Provide the [x, y] coordinate of the cell's center where the given text is located.  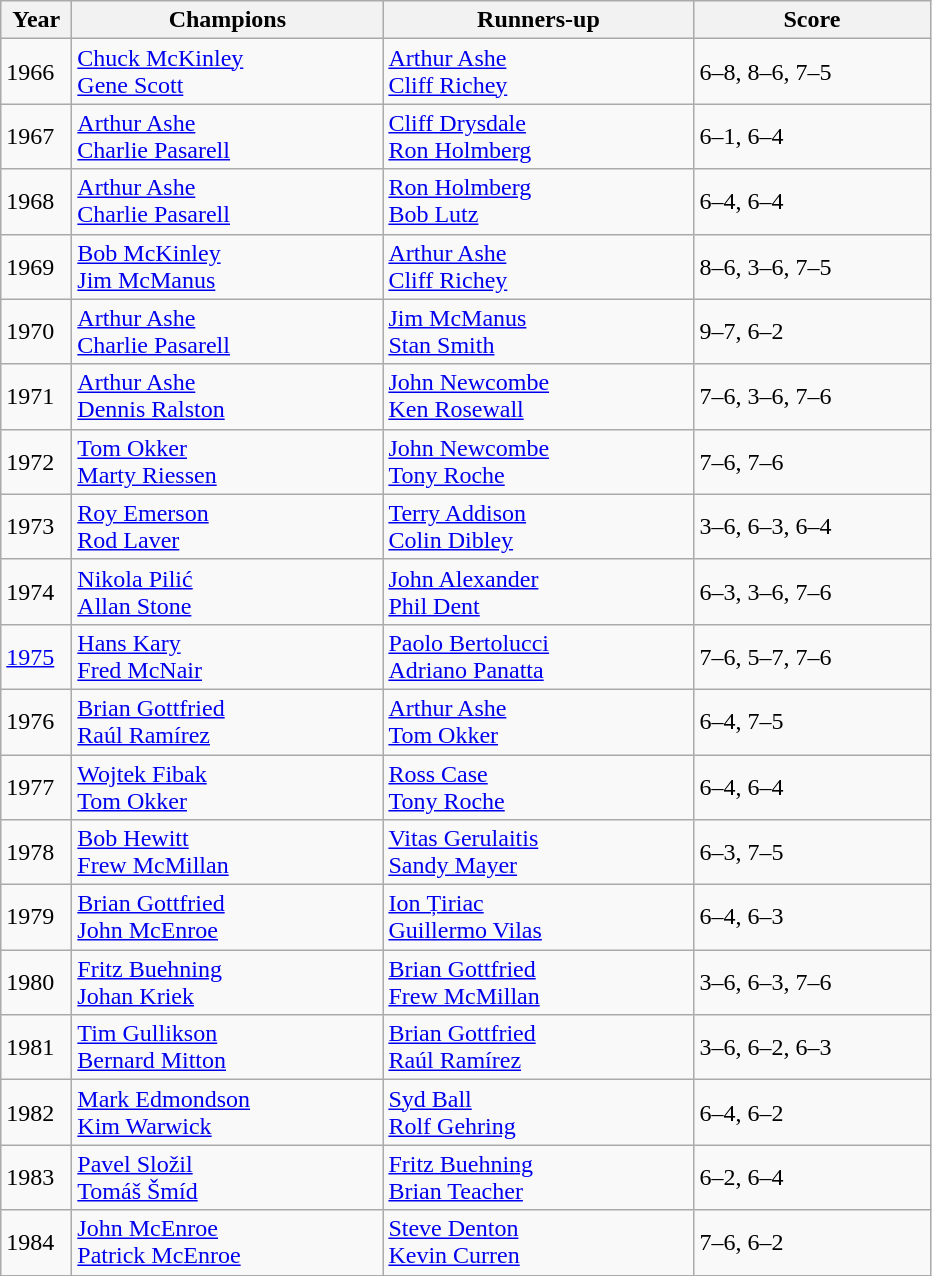
1975 [36, 656]
Bob McKinley Jim McManus [228, 266]
Steve Denton Kevin Curren [538, 1242]
Ion Țiriac Guillermo Vilas [538, 918]
1978 [36, 852]
Ross Case Tony Roche [538, 786]
Hans Kary Fred McNair [228, 656]
Jim McManus Stan Smith [538, 332]
1976 [36, 722]
6–2, 6–4 [812, 1178]
1974 [36, 592]
7–6, 5–7, 7–6 [812, 656]
Pavel Složil Tomáš Šmíd [228, 1178]
John Newcombe Ken Rosewall [538, 396]
6–1, 6–4 [812, 136]
1980 [36, 982]
1966 [36, 72]
3–6, 6–3, 6–4 [812, 526]
8–6, 3–6, 7–5 [812, 266]
Nikola Pilić Allan Stone [228, 592]
7–6, 3–6, 7–6 [812, 396]
6–3, 7–5 [812, 852]
1972 [36, 462]
1971 [36, 396]
Year [36, 20]
6–4, 6–2 [812, 1112]
Cliff Drysdale Ron Holmberg [538, 136]
Chuck McKinley Gene Scott [228, 72]
John McEnroe Patrick McEnroe [228, 1242]
1968 [36, 202]
3–6, 6–2, 6–3 [812, 1048]
Paolo Bertolucci Adriano Panatta [538, 656]
Syd Ball Rolf Gehring [538, 1112]
1969 [36, 266]
1977 [36, 786]
John Alexander Phil Dent [538, 592]
1973 [36, 526]
Roy Emerson Rod Laver [228, 526]
6–4, 7–5 [812, 722]
Mark Edmondson Kim Warwick [228, 1112]
6–3, 3–6, 7–6 [812, 592]
1983 [36, 1178]
1967 [36, 136]
Bob Hewitt Frew McMillan [228, 852]
7–6, 6–2 [812, 1242]
9–7, 6–2 [812, 332]
Score [812, 20]
Arthur Ashe Tom Okker [538, 722]
6–8, 8–6, 7–5 [812, 72]
Runners-up [538, 20]
1984 [36, 1242]
Vitas Gerulaitis Sandy Mayer [538, 852]
Fritz Buehning Johan Kriek [228, 982]
6–4, 6–3 [812, 918]
Terry Addison Colin Dibley [538, 526]
1981 [36, 1048]
7–6, 7–6 [812, 462]
Tim Gullikson Bernard Mitton [228, 1048]
3–6, 6–3, 7–6 [812, 982]
Tom Okker Marty Riessen [228, 462]
Champions [228, 20]
Fritz Buehning Brian Teacher [538, 1178]
1979 [36, 918]
John Newcombe Tony Roche [538, 462]
Arthur Ashe Dennis Ralston [228, 396]
1982 [36, 1112]
Ron Holmberg Bob Lutz [538, 202]
Brian Gottfried John McEnroe [228, 918]
1970 [36, 332]
Brian Gottfried Frew McMillan [538, 982]
Wojtek Fibak Tom Okker [228, 786]
